Find where the given text appears and provide that cell's center as [X, Y] coordinate. 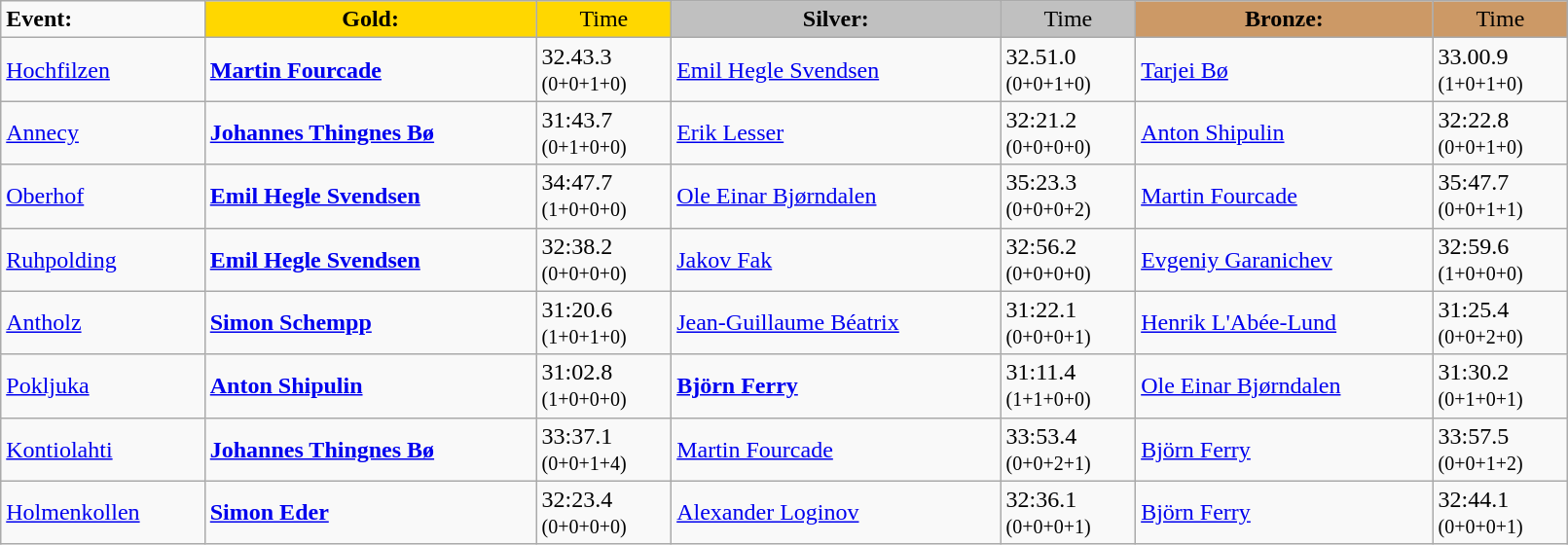
32:56.2(0+0+0+0) [1069, 259]
Jean-Guillaume Béatrix [836, 323]
35:23.3(0+0+0+2) [1069, 197]
Hochfilzen [103, 70]
Erik Lesser [836, 132]
34:47.7(1+0+0+0) [603, 197]
Antholz [103, 323]
Evgeniy Garanichev [1285, 259]
32:23.4(0+0+0+0) [603, 512]
Annecy [103, 132]
Bronze: [1285, 19]
31:02.8(1+0+0+0) [603, 385]
32.51.0(0+0+1+0) [1069, 70]
Event: [103, 19]
Tarjei Bø [1285, 70]
32:21.2(0+0+0+0) [1069, 132]
Pokljuka [103, 385]
31:22.1(0+0+0+1) [1069, 323]
Henrik L'Abée-Lund [1285, 323]
31:11.4(1+1+0+0) [1069, 385]
33:53.4(0+0+2+1) [1069, 450]
Ruhpolding [103, 259]
Alexander Loginov [836, 512]
Kontiolahti [103, 450]
Gold: [370, 19]
33.00.9(1+0+1+0) [1501, 70]
32:36.1(0+0+0+1) [1069, 512]
32:59.6(1+0+0+0) [1501, 259]
35:47.7(0+0+1+1) [1501, 197]
31:25.4(0+0+2+0) [1501, 323]
32:44.1(0+0+0+1) [1501, 512]
Holmenkollen [103, 512]
Simon Schempp [370, 323]
31:30.2(0+1+0+1) [1501, 385]
Simon Eder [370, 512]
33:37.1(0+0+1+4) [603, 450]
Silver: [836, 19]
Jakov Fak [836, 259]
33:57.5(0+0+1+2) [1501, 450]
31:43.7(0+1+0+0) [603, 132]
32:22.8(0+0+1+0) [1501, 132]
32.43.3(0+0+1+0) [603, 70]
32:38.2(0+0+0+0) [603, 259]
31:20.6(1+0+1+0) [603, 323]
Oberhof [103, 197]
